For the text-containing cell, return its midpoint in (X, Y) coordinate format. 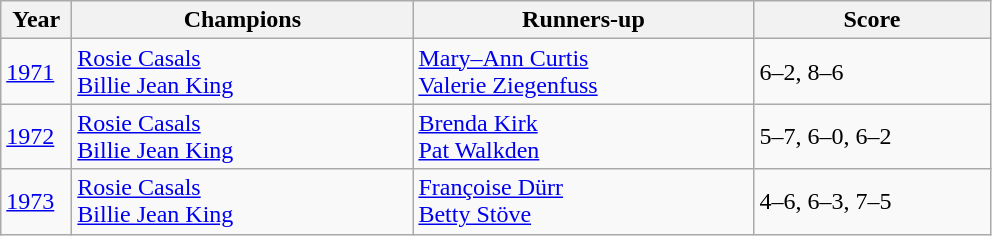
5–7, 6–0, 6–2 (872, 136)
4–6, 6–3, 7–5 (872, 202)
1971 (36, 72)
1973 (36, 202)
Françoise Dürr Betty Stöve (584, 202)
1972 (36, 136)
Year (36, 20)
Runners-up (584, 20)
Mary–Ann Curtis Valerie Ziegenfuss (584, 72)
Champions (242, 20)
6–2, 8–6 (872, 72)
Score (872, 20)
Brenda Kirk Pat Walkden (584, 136)
